For the text-containing cell, return its midpoint in [x, y] coordinate format. 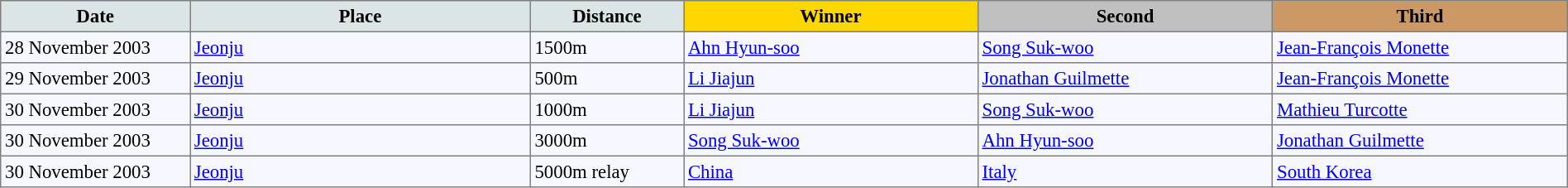
Third [1421, 17]
Mathieu Turcotte [1421, 109]
South Korea [1421, 171]
China [831, 171]
5000m relay [607, 171]
Italy [1125, 171]
3000m [607, 141]
28 November 2003 [96, 47]
1000m [607, 109]
29 November 2003 [96, 79]
Date [96, 17]
1500m [607, 47]
Place [361, 17]
Distance [607, 17]
500m [607, 79]
Second [1125, 17]
Winner [831, 17]
